Return the (x, y) coordinate for the center point of the cell that contains the specified text.  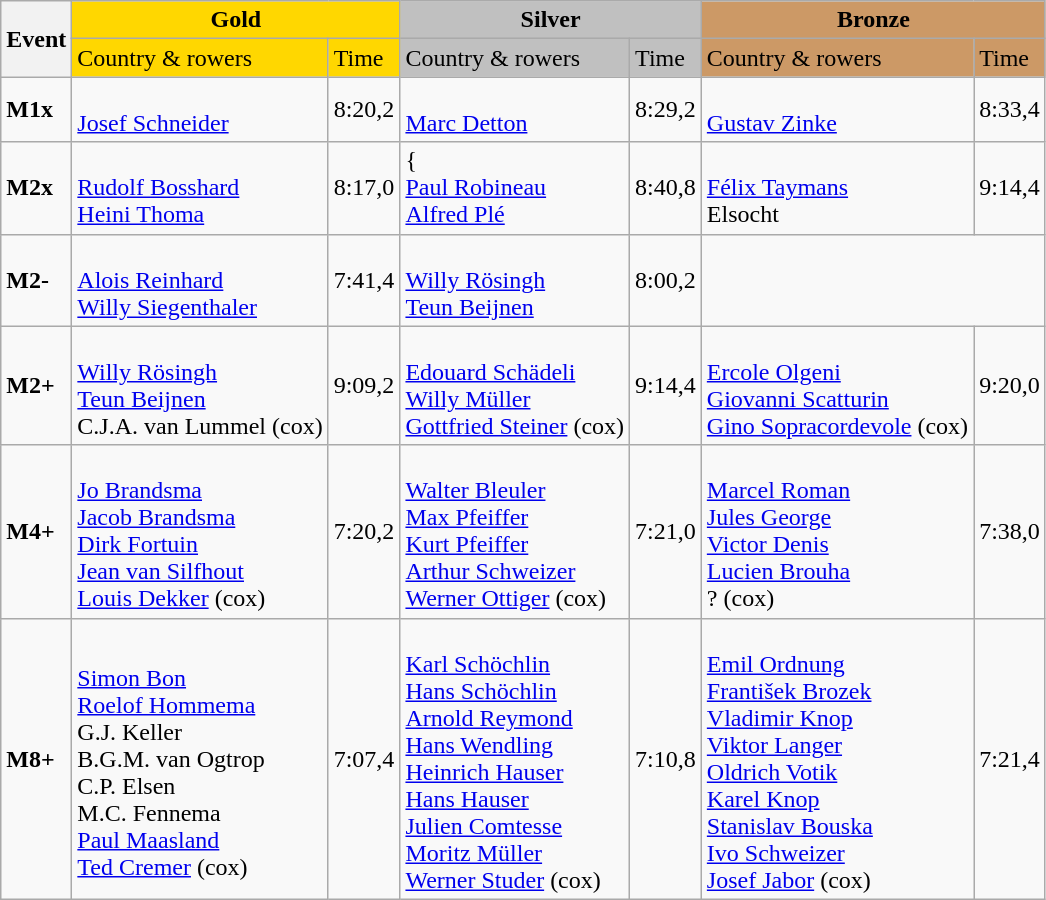
8:17,0 (364, 188)
Rudolf Bosshard Heini Thoma (200, 188)
7:38,0 (1010, 532)
Gold (236, 20)
9:09,2 (364, 386)
M1x (36, 110)
M8+ (36, 758)
9:20,0 (1010, 386)
Marcel Roman Jules George Victor Denis Lucien Brouha ? (cox) (837, 532)
Marc Detton (515, 110)
7:20,2 (364, 532)
M2x (36, 188)
Karl Schöchlin Hans Schöchlin Arnold Reymond Hans Wendling Heinrich Hauser Hans Hauser Julien Comtesse Moritz Müller Werner Studer (cox) (515, 758)
7:07,4 (364, 758)
Josef Schneider (200, 110)
Jo Brandsma Jacob Brandsma Dirk Fortuin Jean van Silfhout Louis Dekker (cox) (200, 532)
{ Paul Robineau Alfred Plé (515, 188)
M2- (36, 280)
7:21,0 (666, 532)
Simon Bon Roelof Hommema G.J. Keller B.G.M. van Ogtrop C.P. Elsen M.C. Fennema Paul Maasland Ted Cremer (cox) (200, 758)
Ercole Olgeni Giovanni Scatturin Gino Sopracordevole (cox) (837, 386)
Event (36, 39)
M4+ (36, 532)
M2+ (36, 386)
Willy Rösingh Teun Beijnen C.J.A. van Lummel (cox) (200, 386)
Bronze (873, 20)
8:20,2 (364, 110)
Edouard Schädeli Willy Müller Gottfried Steiner (cox) (515, 386)
7:10,8 (666, 758)
Walter Bleuler Max Pfeiffer Kurt Pfeiffer Arthur Schweizer Werner Ottiger (cox) (515, 532)
8:00,2 (666, 280)
8:33,4 (1010, 110)
7:21,4 (1010, 758)
Alois Reinhard Willy Siegenthaler (200, 280)
Félix Taymans Elsocht (837, 188)
8:29,2 (666, 110)
Emil Ordnung František Brozek Vladimir Knop Viktor Langer Oldrich Votik Karel Knop Stanislav Bouska Ivo Schweizer Josef Jabor (cox) (837, 758)
Gustav Zinke (837, 110)
Willy Rösingh Teun Beijnen (515, 280)
8:40,8 (666, 188)
7:41,4 (364, 280)
Silver (550, 20)
